Return the [X, Y] coordinate for the center point of the cell that contains the specified text.  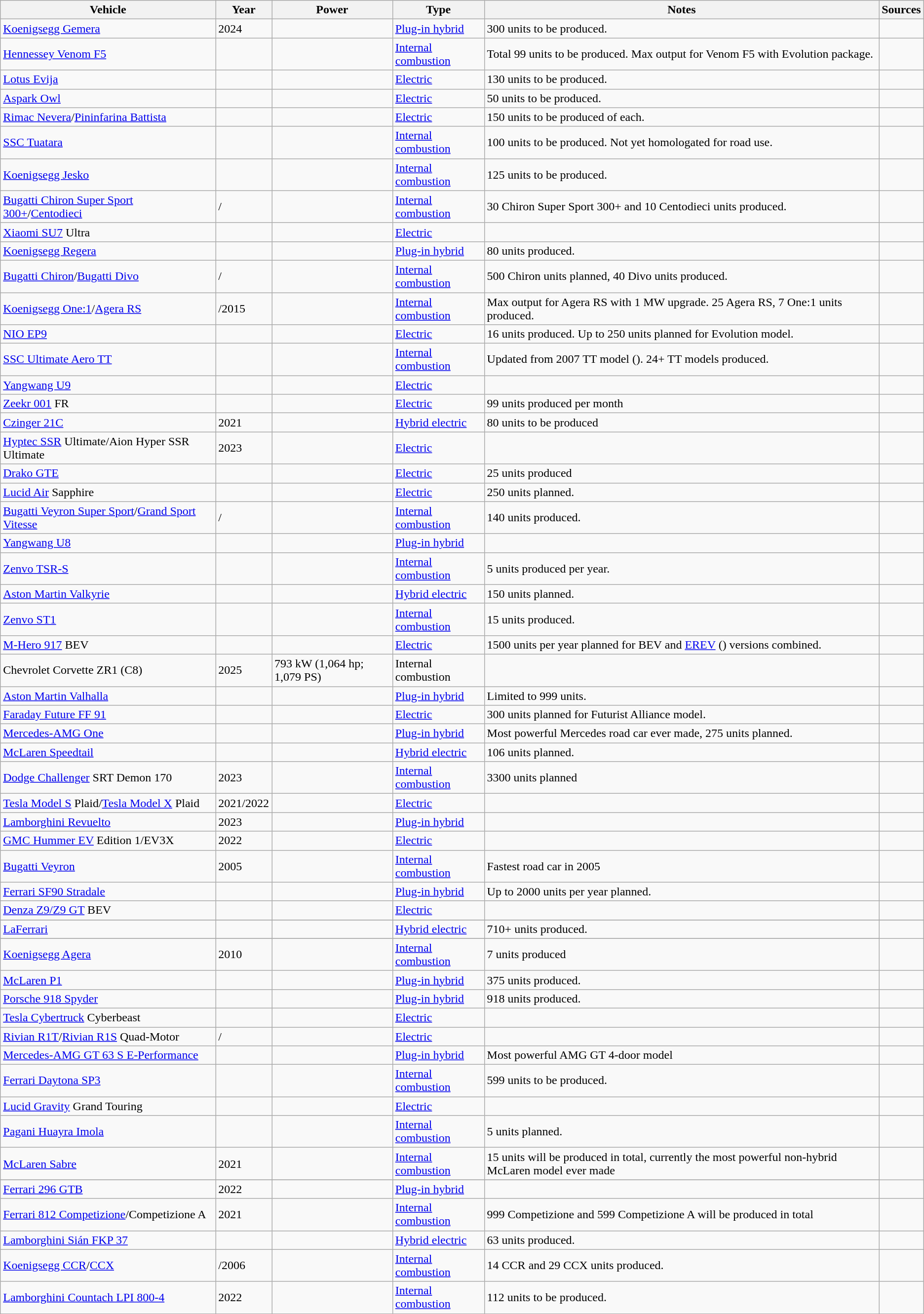
Xiaomi SU7 Ultra [108, 232]
Most powerful Mercedes road car ever made, 275 units planned. [682, 734]
Koenigsegg Agera [108, 955]
130 units to be produced. [682, 79]
Hennessey Venom F5 [108, 54]
5 units produced per year. [682, 569]
1500 units per year planned for BEV and EREV () versions combined. [682, 645]
Koenigsegg Regera [108, 251]
Rivian R1T/Rivian R1S Quad-Motor [108, 1036]
/2006 [244, 1266]
Mercedes-AMG One [108, 734]
Fastest road car in 2005 [682, 866]
918 units produced. [682, 999]
McLaren Speedtail [108, 752]
Pagani Huayra Imola [108, 1131]
2024 [244, 29]
Limited to 999 units. [682, 696]
Power [332, 10]
Ferrari 296 GTB [108, 1189]
793 kW (1,064 hp; 1,079 PS) [332, 670]
NIO EP9 [108, 334]
McLaren Sabre [108, 1164]
Bugatti Chiron/Bugatti Divo [108, 276]
30 Chiron Super Sport 300+ and 10 Centodieci units produced. [682, 206]
100 units to be produced. Not yet homologated for road use. [682, 142]
Chevrolet Corvette ZR1 (C8) [108, 670]
Lotus Evija [108, 79]
Zenvo ST1 [108, 619]
50 units to be produced. [682, 98]
Updated from 2007 TT model (). 24+ TT models produced. [682, 359]
250 units planned. [682, 492]
3300 units planned [682, 778]
25 units produced [682, 473]
Ferrari Daytona SP3 [108, 1081]
Rimac Nevera/Pininfarina Battista [108, 117]
Lamborghini Sián FKP 37 [108, 1240]
2010 [244, 955]
Czinger 21C [108, 423]
Dodge Challenger SRT Demon 170 [108, 778]
Lamborghini Revuelto [108, 822]
Aston Martin Valhalla [108, 696]
125 units to be produced. [682, 175]
500 Chiron units planned, 40 Divo units produced. [682, 276]
Lamborghini Countach LPI 800-4 [108, 1297]
Zeekr 001 FR [108, 404]
14 CCR and 29 CCX units produced. [682, 1266]
Koenigsegg CCR/CCX [108, 1266]
Denza Z9/Z9 GT BEV [108, 910]
Vehicle [108, 10]
Most powerful AMG GT 4-door model [682, 1055]
300 units planned for Futurist Alliance model. [682, 715]
Zenvo TSR-S [108, 569]
Koenigsegg Jesko [108, 175]
Ferrari 812 Competizione/Competizione A [108, 1214]
112 units to be produced. [682, 1297]
999 Competizione and 599 Competizione A will be produced in total [682, 1214]
99 units produced per month [682, 404]
Yangwang U9 [108, 385]
140 units produced. [682, 517]
Tesla Model S Plaid/Tesla Model X Plaid [108, 803]
63 units produced. [682, 1240]
Faraday Future FF 91 [108, 715]
2005 [244, 866]
/2015 [244, 308]
Aston Martin Valkyrie [108, 594]
599 units to be produced. [682, 1081]
M-Hero 917 BEV [108, 645]
150 units to be produced of each. [682, 117]
SSC Tuatara [108, 142]
Notes [682, 10]
2025 [244, 670]
Year [244, 10]
Bugatti Chiron Super Sport 300+/Centodieci [108, 206]
Aspark Owl [108, 98]
Koenigsegg One:1/Agera RS [108, 308]
300 units to be produced. [682, 29]
375 units produced. [682, 980]
Ferrari SF90 Stradale [108, 891]
15 units produced. [682, 619]
Total 99 units to be produced. Max output for Venom F5 with Evolution package. [682, 54]
SSC Ultimate Aero TT [108, 359]
Mercedes-AMG GT 63 S E-Performance [108, 1055]
Max output for Agera RS with 1 MW upgrade. 25 Agera RS, 7 One:1 units produced. [682, 308]
16 units produced. Up to 250 units planned for Evolution model. [682, 334]
Up to 2000 units per year planned. [682, 891]
Type [438, 10]
2021/2022 [244, 803]
Bugatti Veyron [108, 866]
5 units planned. [682, 1131]
Porsche 918 Spyder [108, 999]
Lucid Gravity Grand Touring [108, 1106]
7 units produced [682, 955]
80 units to be produced [682, 423]
Tesla Cybertruck Cyberbeast [108, 1017]
Sources [901, 10]
80 units produced. [682, 251]
710+ units produced. [682, 929]
150 units planned. [682, 594]
GMC Hummer EV Edition 1/EV3X [108, 841]
15 units will be produced in total, currently the most powerful non-hybrid McLaren model ever made [682, 1164]
106 units planned. [682, 752]
LaFerrari [108, 929]
Yangwang U8 [108, 543]
McLaren P1 [108, 980]
Bugatti Veyron Super Sport/Grand Sport Vitesse [108, 517]
Lucid Air Sapphire [108, 492]
Hyptec SSR Ultimate/Aion Hyper SSR Ultimate [108, 448]
Koenigsegg Gemera [108, 29]
Drako GTE [108, 473]
